Capture the cell that displays the provided text and extract its [x, y] central coordinate. 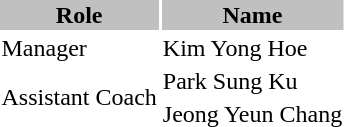
Kim Yong Hoe [252, 48]
Name [252, 15]
Role [79, 15]
Park Sung Ku [252, 81]
Manager [79, 48]
